Find where the given text appears and provide that cell's center as [X, Y] coordinate. 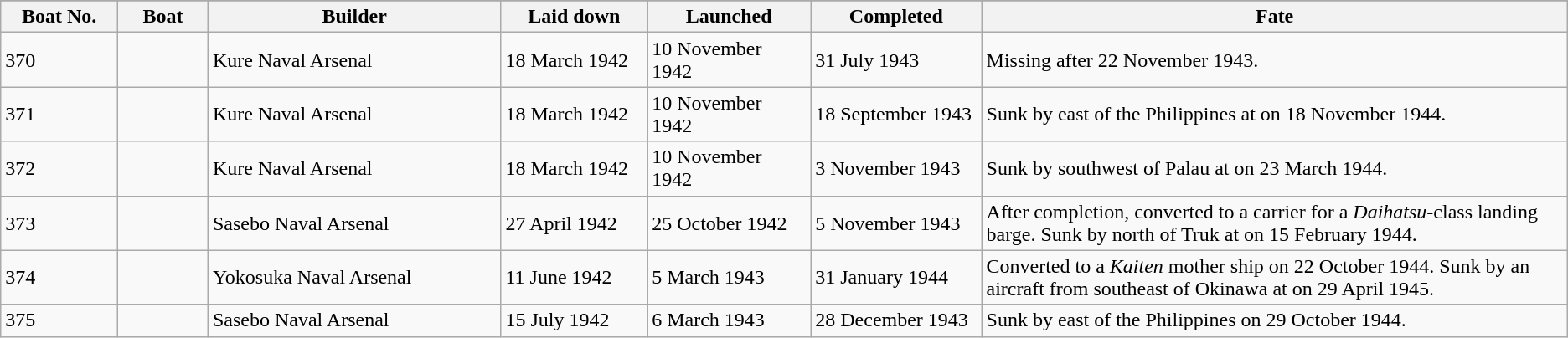
Boat No. [59, 17]
Missing after 22 November 1943. [1275, 60]
6 March 1943 [729, 320]
374 [59, 278]
Sunk by southwest of Palau at on 23 March 1944. [1275, 169]
Yokosuka Naval Arsenal [354, 278]
Builder [354, 17]
5 November 1943 [896, 223]
25 October 1942 [729, 223]
3 November 1943 [896, 169]
Completed [896, 17]
373 [59, 223]
372 [59, 169]
31 July 1943 [896, 60]
Launched [729, 17]
Laid down [575, 17]
18 September 1943 [896, 114]
Boat [163, 17]
Sunk by east of the Philippines on 29 October 1944. [1275, 320]
5 March 1943 [729, 278]
11 June 1942 [575, 278]
375 [59, 320]
Converted to a Kaiten mother ship on 22 October 1944. Sunk by an aircraft from southeast of Okinawa at on 29 April 1945. [1275, 278]
31 January 1944 [896, 278]
After completion, converted to a carrier for a Daihatsu-class landing barge. Sunk by north of Truk at on 15 February 1944. [1275, 223]
15 July 1942 [575, 320]
Fate [1275, 17]
27 April 1942 [575, 223]
370 [59, 60]
371 [59, 114]
Sunk by east of the Philippines at on 18 November 1944. [1275, 114]
28 December 1943 [896, 320]
